Identify which cell holds the provided text, then report its [x, y] central coordinate. 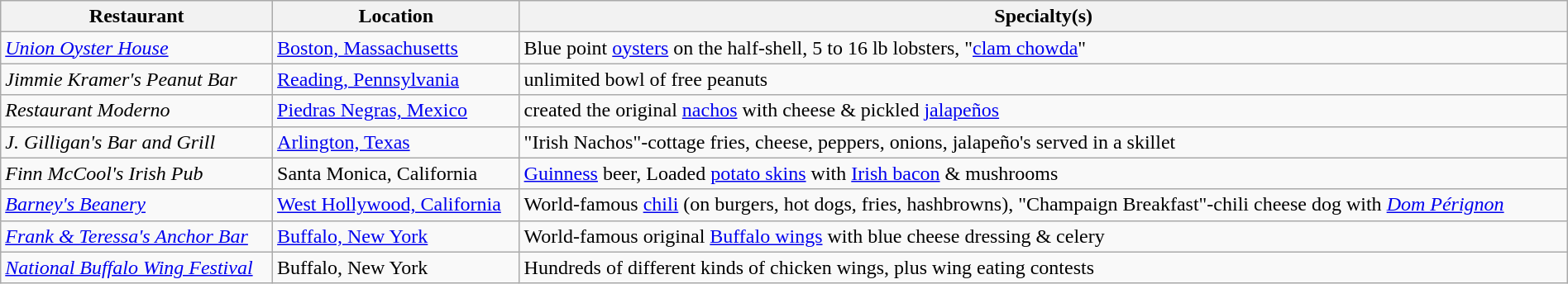
Restaurant Moderno [137, 111]
"Irish Nachos"-cottage fries, cheese, peppers, onions, jalapeño's served in a skillet [1044, 142]
West Hollywood, California [396, 205]
unlimited bowl of free peanuts [1044, 79]
Jimmie Kramer's Peanut Bar [137, 79]
Piedras Negras, Mexico [396, 111]
Reading, Pennsylvania [396, 79]
National Buffalo Wing Festival [137, 267]
Guinness beer, Loaded potato skins with Irish bacon & mushrooms [1044, 173]
Blue point oysters on the half-shell, 5 to 16 lb lobsters, "clam chowda" [1044, 48]
Arlington, Texas [396, 142]
Hundreds of different kinds of chicken wings, plus wing eating contests [1044, 267]
Santa Monica, California [396, 173]
Frank & Teressa's Anchor Bar [137, 236]
World-famous original Buffalo wings with blue cheese dressing & celery [1044, 236]
Location [396, 17]
World-famous chili (on burgers, hot dogs, fries, hashbrowns), "Champaign Breakfast"-chili cheese dog with Dom Pérignon [1044, 205]
J. Gilligan's Bar and Grill [137, 142]
Specialty(s) [1044, 17]
created the original nachos with cheese & pickled jalapeños [1044, 111]
Finn McCool's Irish Pub [137, 173]
Boston, Massachusetts [396, 48]
Restaurant [137, 17]
Barney's Beanery [137, 205]
Union Oyster House [137, 48]
